From the cell containing the given text, extract its center point as (X, Y) coordinate. 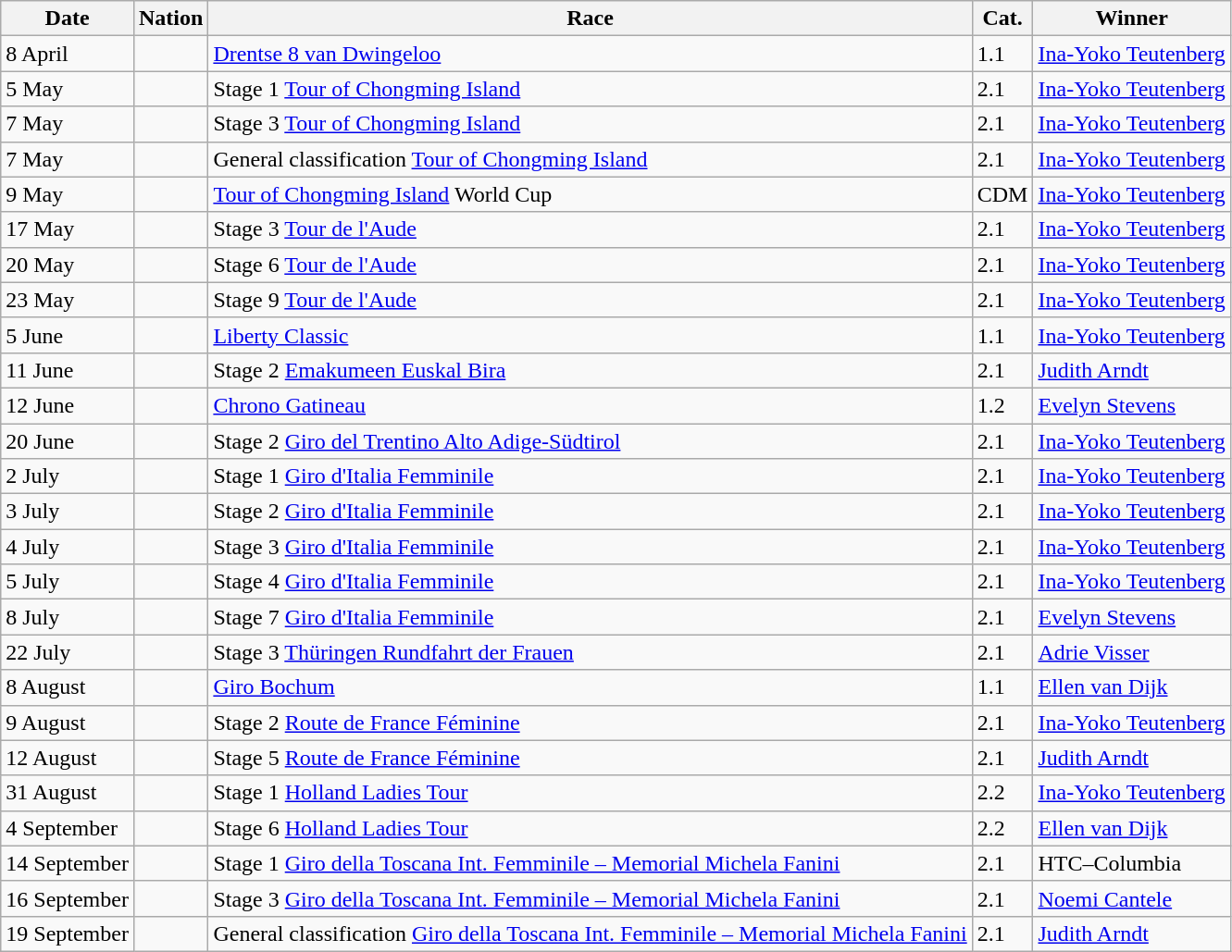
11 June (68, 370)
Stage 6 Holland Ladies Tour (591, 828)
22 July (68, 652)
Stage 7 Giro d'Italia Femminile (591, 617)
5 July (68, 582)
1.2 (1002, 405)
General classification Giro della Toscana Int. Femminile – Memorial Michela Fanini (591, 933)
Giro Bochum (591, 687)
8 April (68, 54)
Stage 1 Holland Ladies Tour (591, 793)
Stage 5 Route de France Féminine (591, 758)
9 August (68, 723)
Chrono Gatineau (591, 405)
5 May (68, 89)
Stage 3 Giro della Toscana Int. Femminile – Memorial Michela Fanini (591, 898)
17 May (68, 229)
Tour of Chongming Island World Cup (591, 194)
Noemi Cantele (1131, 898)
9 May (68, 194)
23 May (68, 300)
Stage 2 Giro del Trentino Alto Adige-Südtirol (591, 441)
Drentse 8 van Dwingeloo (591, 54)
Race (591, 19)
Stage 2 Emakumeen Euskal Bira (591, 370)
Adrie Visser (1131, 652)
CDM (1002, 194)
12 August (68, 758)
General classification Tour of Chongming Island (591, 159)
2 July (68, 476)
Stage 6 Tour de l'Aude (591, 265)
Nation (170, 19)
Stage 2 Giro d'Italia Femminile (591, 512)
4 July (68, 547)
31 August (68, 793)
4 September (68, 828)
Stage 3 Thüringen Rundfahrt der Frauen (591, 652)
HTC–Columbia (1131, 863)
Stage 4 Giro d'Italia Femminile (591, 582)
Date (68, 19)
8 August (68, 687)
12 June (68, 405)
Stage 9 Tour de l'Aude (591, 300)
Stage 1 Tour of Chongming Island (591, 89)
20 May (68, 265)
3 July (68, 512)
5 June (68, 335)
16 September (68, 898)
Cat. (1002, 19)
14 September (68, 863)
Stage 3 Tour of Chongming Island (591, 124)
Liberty Classic (591, 335)
20 June (68, 441)
Stage 1 Giro d'Italia Femminile (591, 476)
8 July (68, 617)
Stage 3 Tour de l'Aude (591, 229)
Stage 1 Giro della Toscana Int. Femminile – Memorial Michela Fanini (591, 863)
19 September (68, 933)
Winner (1131, 19)
Stage 3 Giro d'Italia Femminile (591, 547)
Stage 2 Route de France Féminine (591, 723)
